Find where the given text appears and provide that cell's center as [X, Y] coordinate. 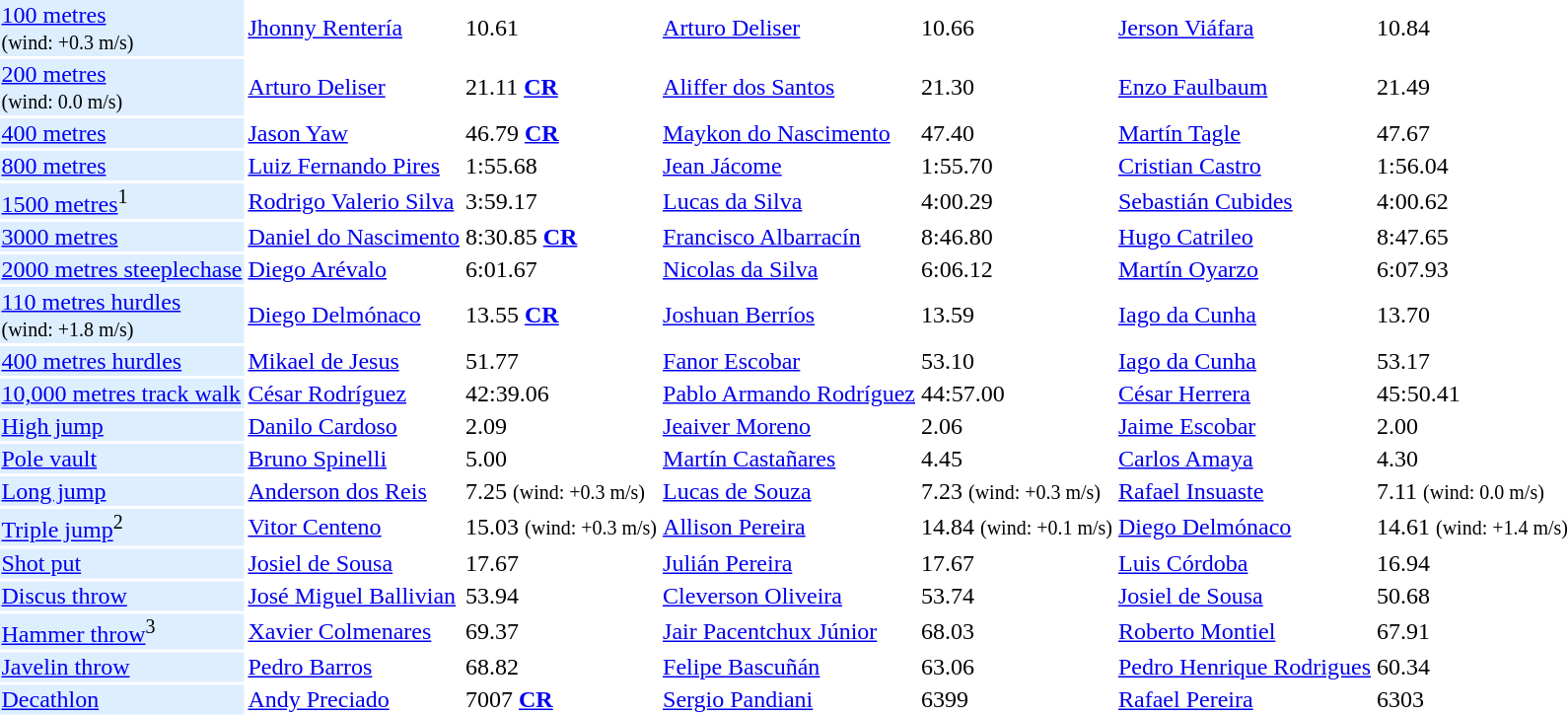
Cleverson Oliveira [789, 596]
Vitor Centeno [354, 527]
Shot put [122, 563]
200 metres (wind: 0.0 m/s) [122, 87]
Discus throw [122, 596]
High jump [122, 426]
53.74 [1018, 596]
Luiz Fernando Pires [354, 166]
8:30.85 CR [562, 237]
Carlos Amaya [1245, 459]
Andy Preciado [354, 699]
Jeaiver Moreno [789, 426]
Bruno Spinelli [354, 459]
Sergio Pandiani [789, 699]
4.45 [1018, 459]
14.84 (wind: +0.1 m/s) [1018, 527]
8:46.80 [1018, 237]
21.11 CR [562, 87]
53.94 [562, 596]
47.40 [1018, 133]
2000 metres steeplechase [122, 269]
Sebastián Cubides [1245, 201]
69.37 [562, 631]
1:55.70 [1018, 166]
Rafael Pereira [1245, 699]
3000 metres [122, 237]
6:01.67 [562, 269]
Mikael de Jesus [354, 361]
110 metres hurdles (wind: +1.8 m/s) [122, 316]
Long jump [122, 491]
Jhonny Rentería [354, 28]
Lucas da Silva [789, 201]
Hugo Catrileo [1245, 237]
Decathlon [122, 699]
Daniel do Nascimento [354, 237]
José Miguel Ballivian [354, 596]
100 metres (wind: +0.3 m/s) [122, 28]
Pole vault [122, 459]
Jason Yaw [354, 133]
800 metres [122, 166]
15.03 (wind: +0.3 m/s) [562, 527]
Felipe Bascuñán [789, 667]
7.23 (wind: +0.3 m/s) [1018, 491]
Javelin throw [122, 667]
400 metres hurdles [122, 361]
Jaime Escobar [1245, 426]
1:55.68 [562, 166]
Cristian Castro [1245, 166]
Francisco Albarracín [789, 237]
Danilo Cardoso [354, 426]
Jean Jácome [789, 166]
10.66 [1018, 28]
46.79 CR [562, 133]
42:39.06 [562, 393]
2.09 [562, 426]
Triple jump2 [122, 527]
10,000 metres track walk [122, 393]
21.30 [1018, 87]
Xavier Colmenares [354, 631]
Pedro Henrique Rodrigues [1245, 667]
Nicolas da Silva [789, 269]
400 metres [122, 133]
Jerson Viáfara [1245, 28]
Julián Pereira [789, 563]
Pedro Barros [354, 667]
Rodrigo Valerio Silva [354, 201]
César Rodríguez [354, 393]
Martín Tagle [1245, 133]
Maykon do Nascimento [789, 133]
51.77 [562, 361]
Roberto Montiel [1245, 631]
Aliffer dos Santos [789, 87]
Rafael Insuaste [1245, 491]
68.82 [562, 667]
7.25 (wind: +0.3 m/s) [562, 491]
6:06.12 [1018, 269]
53.10 [1018, 361]
Enzo Faulbaum [1245, 87]
13.55 CR [562, 316]
Luis Córdoba [1245, 563]
Diego Arévalo [354, 269]
César Herrera [1245, 393]
5.00 [562, 459]
Lucas de Souza [789, 491]
44:57.00 [1018, 393]
4:00.29 [1018, 201]
Joshuan Berríos [789, 316]
6399 [1018, 699]
13.59 [1018, 316]
Pablo Armando Rodríguez [789, 393]
2.06 [1018, 426]
Jair Pacentchux Júnior [789, 631]
Martín Castañares [789, 459]
3:59.17 [562, 201]
68.03 [1018, 631]
Allison Pereira [789, 527]
Hammer throw3 [122, 631]
63.06 [1018, 667]
7007 CR [562, 699]
Anderson dos Reis [354, 491]
1500 metres1 [122, 201]
10.61 [562, 28]
Martín Oyarzo [1245, 269]
Fanor Escobar [789, 361]
